Capture the cell that displays the provided text and extract its (x, y) central coordinate. 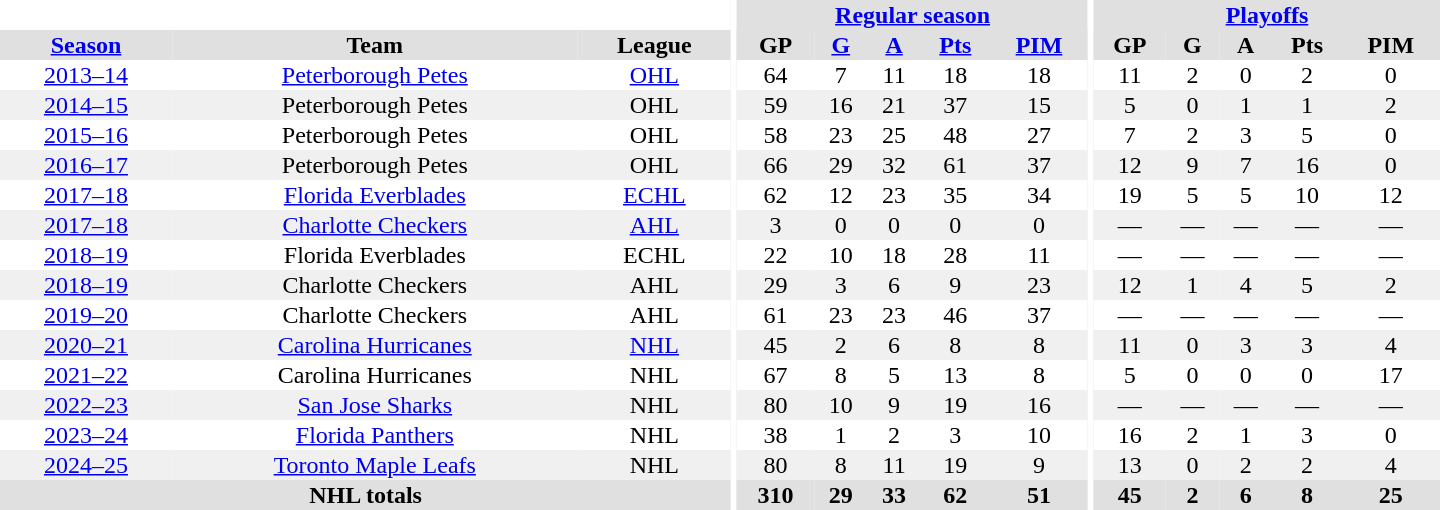
2019–20 (86, 315)
21 (894, 105)
2013–14 (86, 75)
2021–22 (86, 375)
Season (86, 45)
Regular season (912, 15)
51 (1039, 495)
2016–17 (86, 165)
San Jose Sharks (375, 405)
2020–21 (86, 345)
2024–25 (86, 465)
Toronto Maple Leafs (375, 465)
NHL totals (366, 495)
46 (956, 315)
310 (776, 495)
64 (776, 75)
67 (776, 375)
2023–24 (86, 435)
League (654, 45)
33 (894, 495)
32 (894, 165)
59 (776, 105)
15 (1039, 105)
27 (1039, 135)
34 (1039, 195)
Playoffs (1267, 15)
Team (375, 45)
Florida Panthers (375, 435)
2015–16 (86, 135)
17 (1391, 375)
22 (776, 255)
2014–15 (86, 105)
58 (776, 135)
48 (956, 135)
2022–23 (86, 405)
66 (776, 165)
35 (956, 195)
28 (956, 255)
38 (776, 435)
